Locate the cell with the specified text and output its (X, Y) center coordinate. 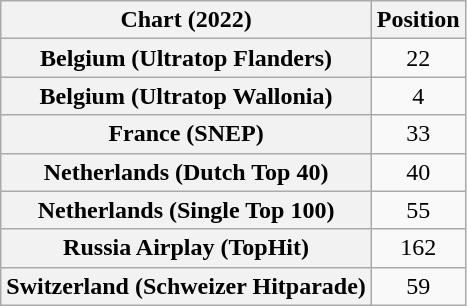
22 (418, 58)
Switzerland (Schweizer Hitparade) (186, 286)
Netherlands (Single Top 100) (186, 210)
Chart (2022) (186, 20)
59 (418, 286)
162 (418, 248)
55 (418, 210)
Belgium (Ultratop Flanders) (186, 58)
Russia Airplay (TopHit) (186, 248)
Belgium (Ultratop Wallonia) (186, 96)
Position (418, 20)
Netherlands (Dutch Top 40) (186, 172)
40 (418, 172)
4 (418, 96)
France (SNEP) (186, 134)
33 (418, 134)
